Return (x, y) of the center of cell containing provided text 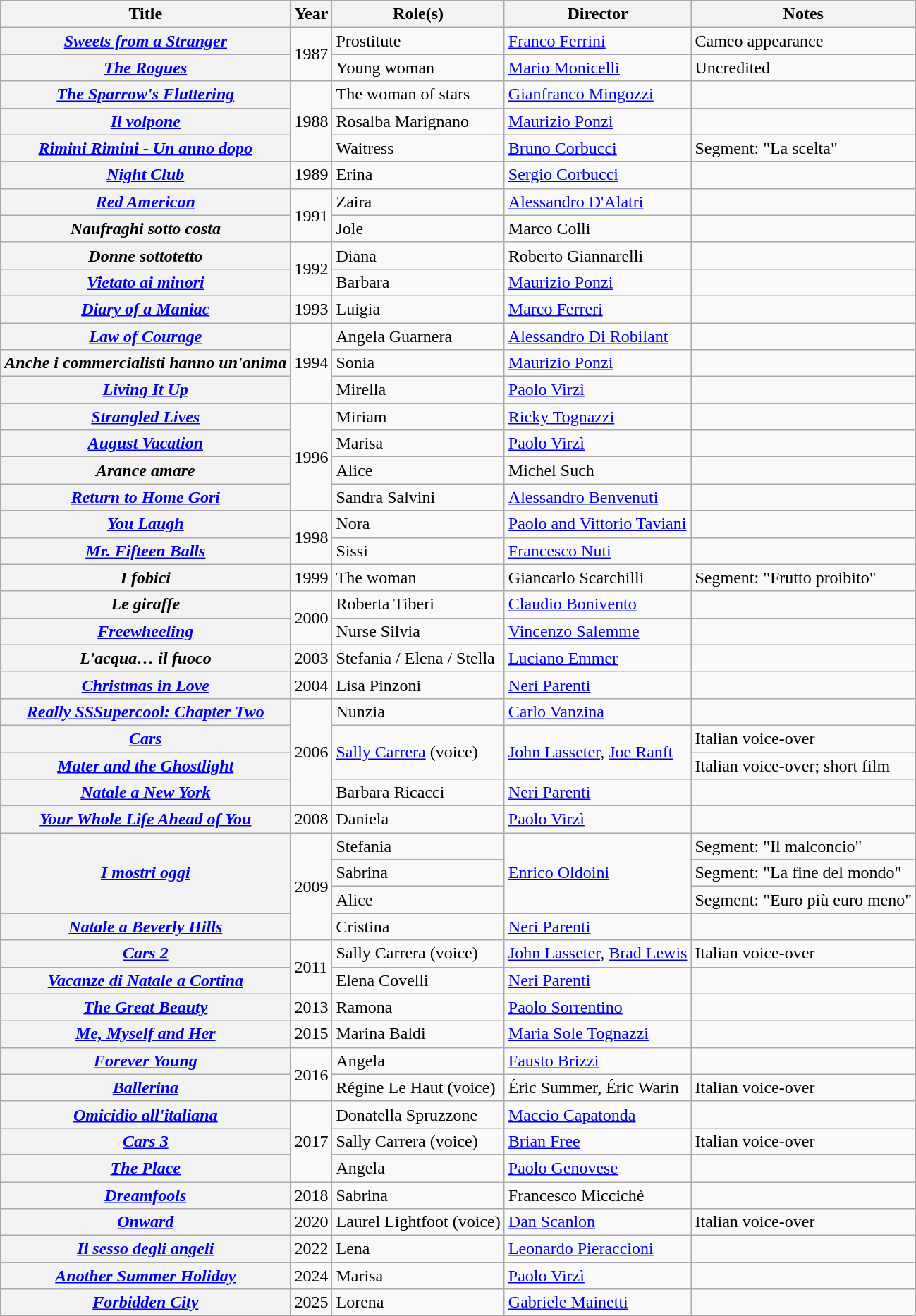
1987 (312, 54)
Arance amare (145, 470)
Dreamfools (145, 1195)
Vacanze di Natale a Cortina (145, 980)
Bruno Corbucci (598, 148)
Freewheeling (145, 631)
1998 (312, 537)
Cars (145, 738)
Segment: "La fine del mondo" (804, 873)
Fausto Brizzi (598, 1061)
2025 (312, 1303)
L'acqua… il fuoco (145, 658)
Law of Courage (145, 336)
Alessandro Di Robilant (598, 336)
Roberta Tiberi (418, 604)
Maccio Capatonda (598, 1114)
Erina (418, 175)
Forever Young (145, 1061)
Stefania (418, 846)
Really SSSupercool: Chapter Two (145, 712)
Daniela (418, 820)
Forbidden City (145, 1303)
2017 (312, 1141)
2011 (312, 967)
Segment: "Il malconcio" (804, 846)
Young woman (418, 68)
Mater and the Ghostlight (145, 765)
I fobici (145, 578)
Dan Scanlon (598, 1222)
Alessandro Benvenuti (598, 497)
Donatella Spruzzone (418, 1114)
Carlo Vanzina (598, 712)
Vietato ai minori (145, 282)
Italian voice-over; short film (804, 765)
Elena Covelli (418, 980)
Brian Free (598, 1141)
1992 (312, 269)
Francesco Miccichè (598, 1195)
Segment: "La scelta" (804, 148)
Natale a New York (145, 793)
Vincenzo Salemme (598, 631)
Naufraghi sotto costa (145, 229)
Zaira (418, 202)
Franco Ferrini (598, 41)
Anche i commercialisti hanno un'anima (145, 363)
Claudio Bonivento (598, 604)
Stefania / Elena / Stella (418, 658)
John Lasseter, Joe Ranft (598, 752)
2000 (312, 618)
Sweets from a Stranger (145, 41)
2003 (312, 658)
Return to Home Gori (145, 497)
Régine Le Haut (voice) (418, 1087)
Notes (804, 14)
Marco Ferreri (598, 309)
Alessandro D'Alatri (598, 202)
2024 (312, 1276)
Marco Colli (598, 229)
August Vacation (145, 444)
Red American (145, 202)
Sonia (418, 363)
Gianfranco Mingozzi (598, 95)
2015 (312, 1034)
Segment: "Frutto proibito" (804, 578)
2006 (312, 752)
Giancarlo Scarchilli (598, 578)
2016 (312, 1074)
The woman of stars (418, 95)
Donne sottotetto (145, 255)
Roberto Giannarelli (598, 255)
Michel Such (598, 470)
Mirella (418, 390)
Uncredited (804, 68)
Cameo appearance (804, 41)
Ramona (418, 1007)
Laurel Lightfoot (voice) (418, 1222)
Waitress (418, 148)
Rimini Rimini - Un anno dopo (145, 148)
Nunzia (418, 712)
2020 (312, 1222)
1988 (312, 121)
Paolo Sorrentino (598, 1007)
The Great Beauty (145, 1007)
Living It Up (145, 390)
Leonardo Pieraccioni (598, 1249)
Cars 2 (145, 954)
Enrico Oldoini (598, 873)
Lena (418, 1249)
Role(s) (418, 14)
Diana (418, 255)
Strangled Lives (145, 417)
You Laugh (145, 524)
2022 (312, 1249)
The Sparrow's Fluttering (145, 95)
1996 (312, 457)
Year (312, 14)
Christmas in Love (145, 685)
Sissi (418, 551)
Sandra Salvini (418, 497)
Prostitute (418, 41)
Title (145, 14)
Jole (418, 229)
The Place (145, 1168)
Paolo and Vittorio Taviani (598, 524)
Onward (145, 1222)
The Rogues (145, 68)
Director (598, 14)
Omicidio all'italiana (145, 1114)
Angela Guarnera (418, 336)
Gabriele Mainetti (598, 1303)
Lisa Pinzoni (418, 685)
Me, Myself and Her (145, 1034)
Luciano Emmer (598, 658)
Cars 3 (145, 1141)
Barbara (418, 282)
Cristina (418, 927)
Rosalba Marignano (418, 121)
2008 (312, 820)
1999 (312, 578)
Il sesso degli angeli (145, 1249)
Another Summer Holiday (145, 1276)
Mario Monicelli (598, 68)
Maria Sole Tognazzi (598, 1034)
I mostri oggi (145, 873)
1989 (312, 175)
Ricky Tognazzi (598, 417)
Miriam (418, 417)
Luigia (418, 309)
2004 (312, 685)
2009 (312, 887)
Diary of a Maniac (145, 309)
1994 (312, 363)
Nora (418, 524)
John Lasseter, Brad Lewis (598, 954)
Éric Summer, Éric Warin (598, 1087)
Segment: "Euro più euro meno" (804, 900)
The woman (418, 578)
1993 (312, 309)
2018 (312, 1195)
Sergio Corbucci (598, 175)
Le giraffe (145, 604)
Lorena (418, 1303)
Natale a Beverly Hills (145, 927)
Paolo Genovese (598, 1168)
Your Whole Life Ahead of You (145, 820)
Night Club (145, 175)
Marina Baldi (418, 1034)
Nurse Silvia (418, 631)
Mr. Fifteen Balls (145, 551)
Francesco Nuti (598, 551)
Il volpone (145, 121)
Ballerina (145, 1087)
1991 (312, 215)
2013 (312, 1007)
Barbara Ricacci (418, 793)
